Search for the cell housing the specified text and yield its (x, y) center coordinate. 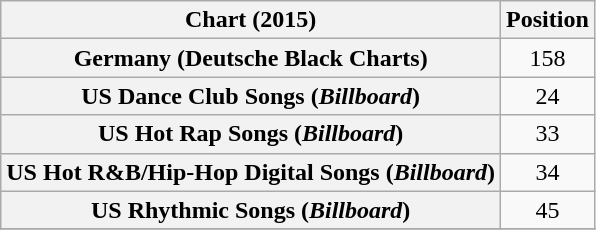
US Hot Rap Songs (Billboard) (251, 134)
US Hot R&B/Hip-Hop Digital Songs (Billboard) (251, 172)
34 (548, 172)
45 (548, 210)
US Rhythmic Songs (Billboard) (251, 210)
24 (548, 96)
US Dance Club Songs (Billboard) (251, 96)
Chart (2015) (251, 20)
158 (548, 58)
Germany (Deutsche Black Charts) (251, 58)
Position (548, 20)
33 (548, 134)
